Identify which cell holds the provided text, then report its (x, y) central coordinate. 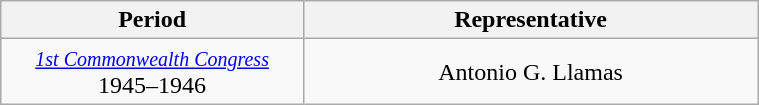
1st Commonwealth Congress1945–1946 (152, 72)
Representative (530, 20)
Antonio G. Llamas (530, 72)
Period (152, 20)
